Output the (x, y) coordinate of the center of the cell containing the given text.  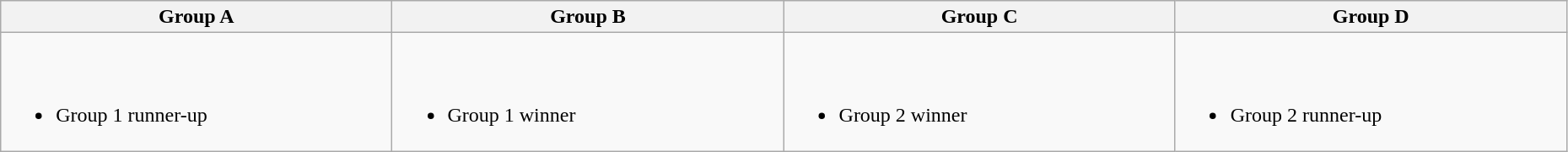
Group C (979, 17)
Group 2 runner-up (1371, 92)
Group A (197, 17)
Group B (588, 17)
Group D (1371, 17)
Group 2 winner (979, 92)
Group 1 winner (588, 92)
Group 1 runner-up (197, 92)
